Provide the (X, Y) coordinate of the cell's center where the given text is located.  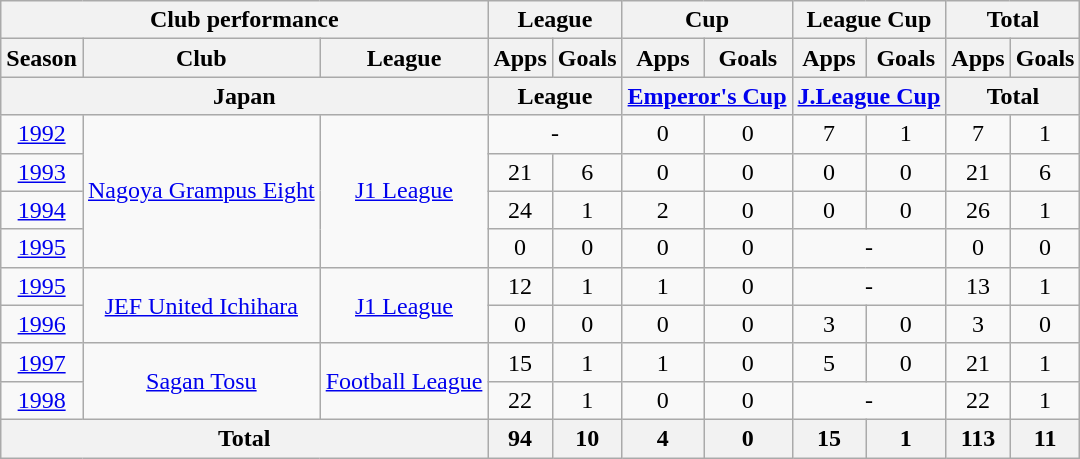
24 (520, 210)
1993 (42, 172)
Cup (707, 20)
12 (520, 286)
Emperor's Cup (707, 96)
J.League Cup (869, 96)
11 (1045, 438)
26 (978, 210)
Club performance (244, 20)
Japan (244, 96)
Season (42, 58)
1997 (42, 362)
1992 (42, 134)
1998 (42, 400)
4 (663, 438)
5 (829, 362)
113 (978, 438)
League Cup (869, 20)
Club (201, 58)
13 (978, 286)
Football League (404, 381)
94 (520, 438)
1994 (42, 210)
10 (587, 438)
2 (663, 210)
Nagoya Grampus Eight (201, 191)
1996 (42, 324)
JEF United Ichihara (201, 305)
Sagan Tosu (201, 381)
